Pinpoint the cell where the given text exists, returning its [X, Y] midpoint coordinate. 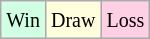
Loss [126, 20]
Win [24, 20]
Draw [72, 20]
